Extract the [X, Y] coordinate from the center of the cell holding the provided text.  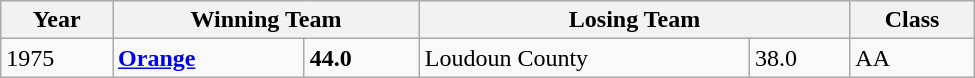
38.0 [799, 58]
1975 [57, 58]
Losing Team [634, 20]
Winning Team [266, 20]
Year [57, 20]
44.0 [362, 58]
Orange [209, 58]
Class [912, 20]
Loudoun County [584, 58]
AA [912, 58]
